Output the [x, y] coordinate of the center of the cell containing the given text.  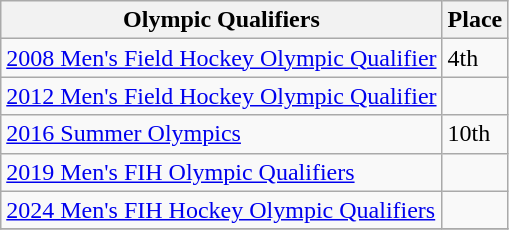
Olympic Qualifiers [222, 20]
10th [475, 134]
4th [475, 58]
2016 Summer Olympics [222, 134]
2019 Men's FIH Olympic Qualifiers [222, 172]
2012 Men's Field Hockey Olympic Qualifier [222, 96]
2008 Men's Field Hockey Olympic Qualifier [222, 58]
2024 Men's FIH Hockey Olympic Qualifiers [222, 210]
Place [475, 20]
